Return [X, Y] of the center of cell containing provided text 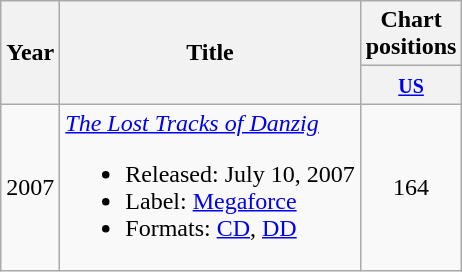
2007 [30, 188]
US [411, 85]
Title [210, 52]
The Lost Tracks of DanzigReleased: July 10, 2007Label: MegaforceFormats: CD, DD [210, 188]
Chart positions [411, 34]
Year [30, 52]
164 [411, 188]
